From the cell containing the given text, extract its center point as [x, y] coordinate. 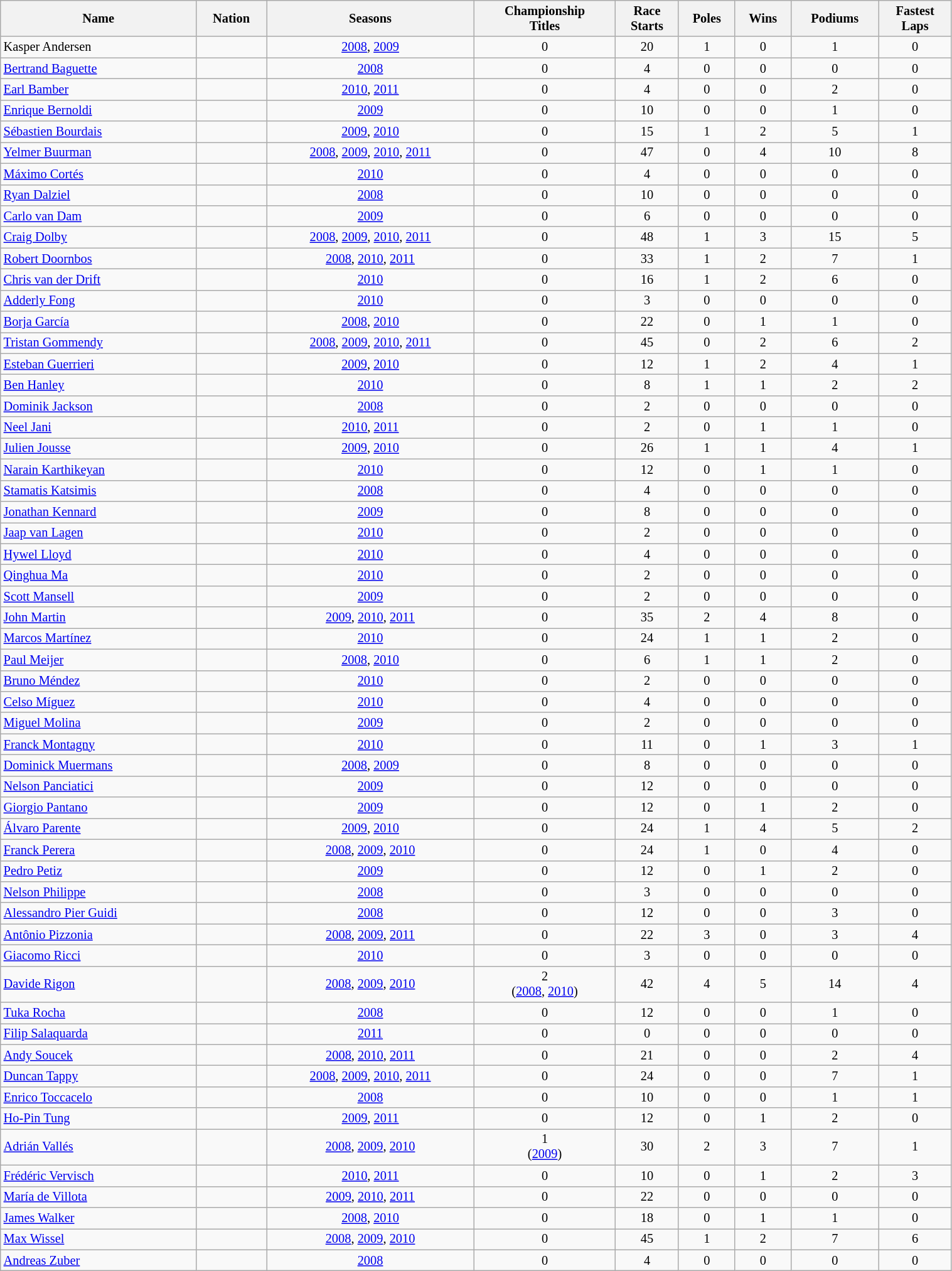
Scott Mansell [99, 596]
Antônio Pizzonia [99, 935]
Neel Jani [99, 427]
Franck Montagny [99, 744]
Yelmer Buurman [99, 153]
Andreas Zuber [99, 1260]
Filip Salaquarda [99, 1034]
Davide Rigon [99, 984]
16 [648, 279]
Enrique Bernoldi [99, 110]
Máximo Cortés [99, 174]
47 [648, 153]
Alessandro Pier Guidi [99, 913]
20 [648, 47]
Dominik Jackson [99, 406]
Julien Jousse [99, 448]
Bertrand Baguette [99, 68]
Stamatis Katsimis [99, 491]
Earl Bamber [99, 89]
Hywel Lloyd [99, 554]
Robert Doornbos [99, 259]
Nelson Panciatici [99, 786]
Dominick Muermans [99, 765]
Max Wissel [99, 1239]
Frédéric Vervisch [99, 1176]
11 [648, 744]
Qinghua Ma [99, 575]
Ben Hanley [99, 385]
Seasons [370, 18]
Podiums [835, 18]
Celso Míguez [99, 702]
14 [835, 984]
Name [99, 18]
Miguel Molina [99, 723]
2009, 2011 [370, 1118]
Franck Perera [99, 850]
Tuka Rocha [99, 1013]
Jonathan Kennard [99, 512]
2011 [370, 1034]
Giacomo Ricci [99, 955]
26 [648, 448]
42 [648, 984]
2008, 2009, 2011 [370, 935]
ChampionshipTitles [545, 18]
1(2009) [545, 1147]
Chris van der Drift [99, 279]
Álvaro Parente [99, 829]
Nation [232, 18]
Marcos Martínez [99, 638]
Sébastien Bourdais [99, 132]
Pedro Petiz [99, 871]
Ho-Pin Tung [99, 1118]
Carlo van Dam [99, 216]
Wins [763, 18]
35 [648, 618]
Narain Karthikeyan [99, 469]
Duncan Tappy [99, 1076]
Tristan Gommendy [99, 343]
Poles [707, 18]
18 [648, 1218]
Paul Meijer [99, 660]
James Walker [99, 1218]
RaceStarts [648, 18]
48 [648, 237]
33 [648, 259]
Esteban Guerrieri [99, 364]
Adderly Fong [99, 301]
Nelson Philippe [99, 892]
30 [648, 1147]
Ryan Dalziel [99, 195]
Kasper Andersen [99, 47]
Enrico Toccacelo [99, 1097]
Borja García [99, 322]
Adrián Vallés [99, 1147]
Andy Soucek [99, 1055]
Giorgio Pantano [99, 808]
FastestLaps [915, 18]
2(2008, 2010) [545, 984]
Craig Dolby [99, 237]
Bruno Méndez [99, 681]
Jaap van Lagen [99, 533]
María de Villota [99, 1197]
21 [648, 1055]
John Martin [99, 618]
